Capture the cell that displays the provided text and extract its (X, Y) central coordinate. 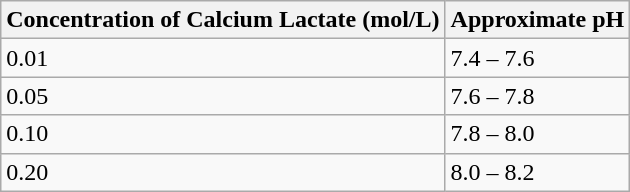
0.10 (223, 134)
Concentration of Calcium Lactate (mol/L) (223, 20)
0.05 (223, 96)
8.0 – 8.2 (538, 172)
7.8 – 8.0 (538, 134)
7.4 – 7.6 (538, 58)
0.20 (223, 172)
Approximate pH (538, 20)
7.6 – 7.8 (538, 96)
0.01 (223, 58)
